Find where the given text appears and provide that cell's center as [X, Y] coordinate. 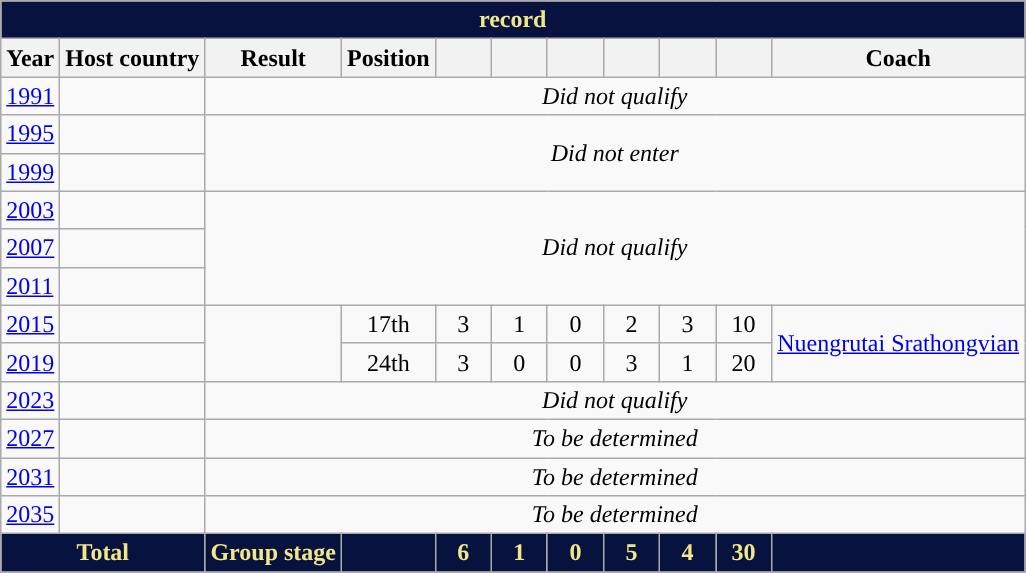
1991 [30, 96]
Coach [898, 58]
1995 [30, 134]
Nuengrutai Srathongvian [898, 343]
Host country [132, 58]
30 [744, 553]
Did not enter [615, 153]
record [513, 20]
2027 [30, 438]
2003 [30, 210]
2011 [30, 286]
2019 [30, 362]
2031 [30, 477]
Year [30, 58]
Total [103, 553]
17th [389, 324]
6 [463, 553]
5 [631, 553]
2035 [30, 515]
Position [389, 58]
Group stage [274, 553]
Result [274, 58]
4 [688, 553]
20 [744, 362]
1999 [30, 172]
2 [631, 324]
2023 [30, 400]
10 [744, 324]
2015 [30, 324]
24th [389, 362]
2007 [30, 248]
